Extract the (x, y) coordinate from the center of the cell holding the provided text.  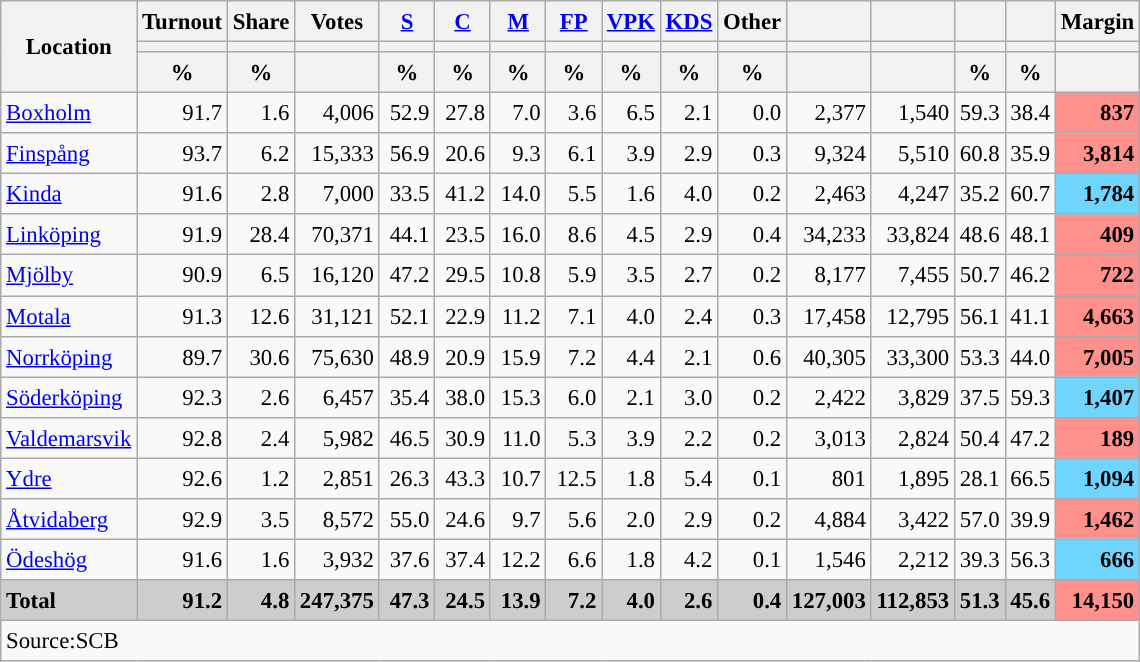
Votes (338, 22)
Boxholm (69, 114)
Margin (1097, 22)
12.2 (518, 560)
2,851 (338, 478)
37.5 (980, 398)
91.9 (182, 234)
52.9 (407, 114)
2.8 (260, 194)
3.0 (688, 398)
0.0 (752, 114)
50.7 (980, 276)
14.0 (518, 194)
47.3 (407, 600)
90.9 (182, 276)
23.5 (463, 234)
39.9 (1030, 520)
10.7 (518, 478)
Finspång (69, 154)
17,458 (830, 316)
7.0 (518, 114)
6,457 (338, 398)
16,120 (338, 276)
51.3 (980, 600)
5,982 (338, 438)
1,540 (912, 114)
1,546 (830, 560)
5.5 (574, 194)
3,013 (830, 438)
52.1 (407, 316)
13.9 (518, 600)
26.3 (407, 478)
722 (1097, 276)
41.2 (463, 194)
C (463, 22)
7,005 (1097, 356)
2,212 (912, 560)
60.8 (980, 154)
30.6 (260, 356)
4.4 (632, 356)
Ydre (69, 478)
48.9 (407, 356)
189 (1097, 438)
Source:SCB (570, 640)
5,510 (912, 154)
56.9 (407, 154)
35.2 (980, 194)
0.6 (752, 356)
56.1 (980, 316)
Location (69, 47)
5.6 (574, 520)
28.4 (260, 234)
89.7 (182, 356)
33,300 (912, 356)
Söderköping (69, 398)
15.9 (518, 356)
3,829 (912, 398)
8,177 (830, 276)
45.6 (1030, 600)
2.7 (688, 276)
837 (1097, 114)
34,233 (830, 234)
6.1 (574, 154)
46.5 (407, 438)
15,333 (338, 154)
56.3 (1030, 560)
35.4 (407, 398)
8.6 (574, 234)
30.9 (463, 438)
7.1 (574, 316)
1,462 (1097, 520)
112,853 (912, 600)
S (407, 22)
11.2 (518, 316)
1,094 (1097, 478)
75,630 (338, 356)
27.8 (463, 114)
40,305 (830, 356)
Turnout (182, 22)
6.6 (574, 560)
57.0 (980, 520)
43.3 (463, 478)
6.2 (260, 154)
31,121 (338, 316)
50.4 (980, 438)
37.4 (463, 560)
6.0 (574, 398)
91.2 (182, 600)
7,455 (912, 276)
48.1 (1030, 234)
Share (260, 22)
35.9 (1030, 154)
46.2 (1030, 276)
12.6 (260, 316)
4,247 (912, 194)
11.0 (518, 438)
4.5 (632, 234)
20.9 (463, 356)
4,663 (1097, 316)
48.6 (980, 234)
Åtvidaberg (69, 520)
20.6 (463, 154)
2.2 (688, 438)
4,884 (830, 520)
Linköping (69, 234)
44.0 (1030, 356)
60.7 (1030, 194)
22.9 (463, 316)
Kinda (69, 194)
9.3 (518, 154)
53.3 (980, 356)
5.3 (574, 438)
4.8 (260, 600)
5.9 (574, 276)
2,824 (912, 438)
2,463 (830, 194)
38.4 (1030, 114)
1,784 (1097, 194)
12.5 (574, 478)
Norrköping (69, 356)
14,150 (1097, 600)
3,422 (912, 520)
38.0 (463, 398)
127,003 (830, 600)
16.0 (518, 234)
2,422 (830, 398)
92.9 (182, 520)
Total (69, 600)
70,371 (338, 234)
29.5 (463, 276)
9,324 (830, 154)
Valdemarsvik (69, 438)
91.3 (182, 316)
2,377 (830, 114)
Other (752, 22)
2.0 (632, 520)
9.7 (518, 520)
3,932 (338, 560)
5.4 (688, 478)
24.5 (463, 600)
39.3 (980, 560)
801 (830, 478)
247,375 (338, 600)
FP (574, 22)
666 (1097, 560)
15.3 (518, 398)
Motala (69, 316)
33,824 (912, 234)
KDS (688, 22)
M (518, 22)
37.6 (407, 560)
55.0 (407, 520)
10.8 (518, 276)
4.2 (688, 560)
1,895 (912, 478)
3,814 (1097, 154)
28.1 (980, 478)
1.2 (260, 478)
92.6 (182, 478)
12,795 (912, 316)
41.1 (1030, 316)
92.8 (182, 438)
Ödeshög (69, 560)
7,000 (338, 194)
409 (1097, 234)
1,407 (1097, 398)
93.7 (182, 154)
44.1 (407, 234)
24.6 (463, 520)
VPK (632, 22)
66.5 (1030, 478)
91.7 (182, 114)
Mjölby (69, 276)
8,572 (338, 520)
92.3 (182, 398)
3.6 (574, 114)
33.5 (407, 194)
4,006 (338, 114)
